Capture the cell that displays the provided text and extract its (X, Y) central coordinate. 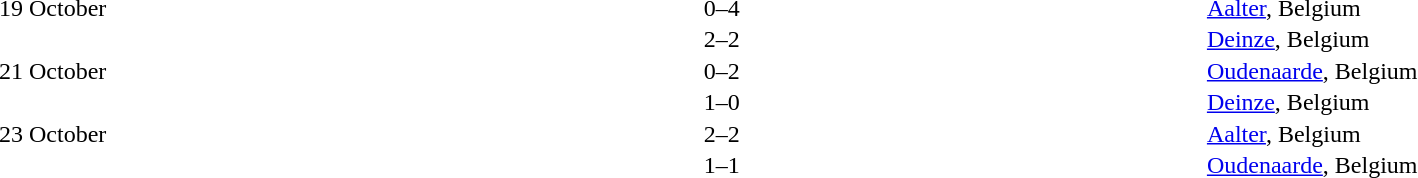
0–2 (722, 71)
1–0 (722, 103)
